Determine the (X, Y) coordinate at the center of the cell enclosing the given text.  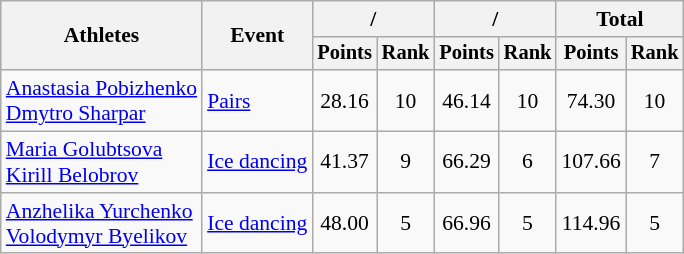
9 (406, 162)
Event (257, 36)
74.30 (590, 100)
7 (655, 162)
28.16 (344, 100)
Total (620, 19)
66.96 (466, 224)
Anzhelika Yurchenko Volodymyr Byelikov (102, 224)
48.00 (344, 224)
6 (528, 162)
Anastasia Pobizhenko Dmytro Sharpar (102, 100)
Maria Golubtsova Kirill Belobrov (102, 162)
46.14 (466, 100)
41.37 (344, 162)
114.96 (590, 224)
Pairs (257, 100)
66.29 (466, 162)
107.66 (590, 162)
Athletes (102, 36)
